Output the [X, Y] coordinate of the center of the cell containing the given text.  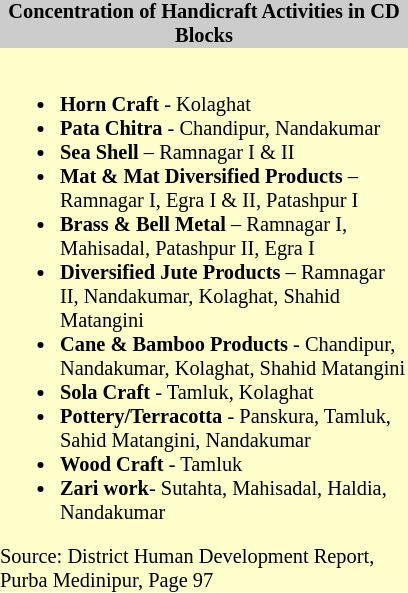
Concentration of Handicraft Activities in CD Blocks [204, 24]
